Pinpoint the cell where the given text exists, returning its (x, y) midpoint coordinate. 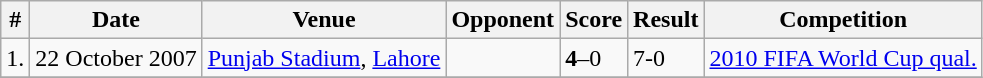
Opponent (503, 20)
7-0 (666, 58)
# (16, 20)
Venue (324, 20)
Competition (843, 20)
Date (116, 20)
1. (16, 58)
Punjab Stadium, Lahore (324, 58)
Score (594, 20)
Result (666, 20)
2010 FIFA World Cup qual. (843, 58)
22 October 2007 (116, 58)
4–0 (594, 58)
